Return (x, y) of the center of cell containing provided text 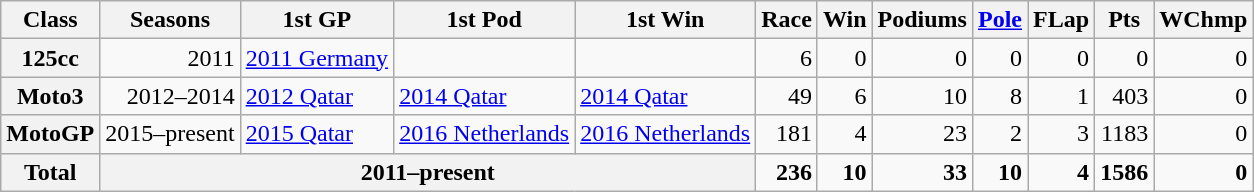
1st GP (316, 20)
Pole (1000, 20)
2011–present (428, 172)
Seasons (170, 20)
Total (50, 172)
3 (1062, 134)
236 (787, 172)
181 (787, 134)
WChmp (1204, 20)
2012–2014 (170, 96)
2015 Qatar (316, 134)
8 (1000, 96)
1586 (1124, 172)
23 (922, 134)
Pts (1124, 20)
1183 (1124, 134)
2015–present (170, 134)
49 (787, 96)
Race (787, 20)
403 (1124, 96)
2011 Germany (316, 58)
2 (1000, 134)
1st Pod (484, 20)
FLap (1062, 20)
Moto3 (50, 96)
Podiums (922, 20)
2011 (170, 58)
Win (844, 20)
1 (1062, 96)
33 (922, 172)
MotoGP (50, 134)
2012 Qatar (316, 96)
1st Win (666, 20)
125cc (50, 58)
Class (50, 20)
